For the text-containing cell, return its midpoint in (X, Y) coordinate format. 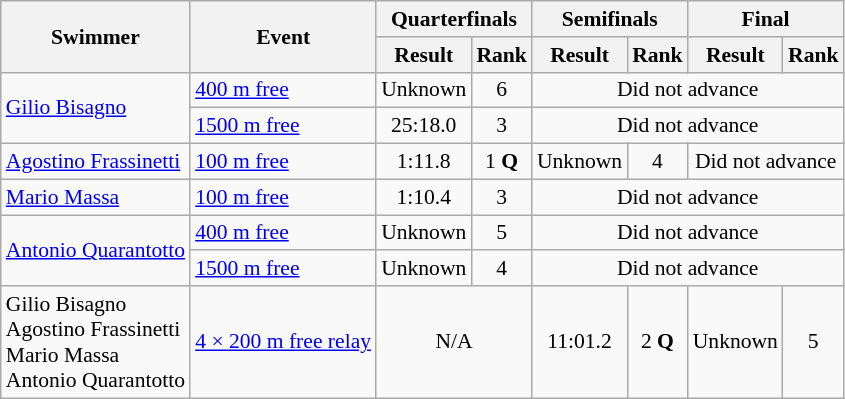
1:11.8 (424, 162)
Gilio Bisagno Agostino Frassinetti Mario Massa Antonio Quarantotto (96, 342)
Antonio Quarantotto (96, 250)
Agostino Frassinetti (96, 162)
Semifinals (610, 19)
Mario Massa (96, 197)
N/A (454, 342)
11:01.2 (580, 342)
4 × 200 m free relay (283, 342)
2 Q (658, 342)
Event (283, 36)
1 Q (502, 162)
Gilio Bisagno (96, 108)
Final (766, 19)
1:10.4 (424, 197)
25:18.0 (424, 126)
Swimmer (96, 36)
6 (502, 90)
Quarterfinals (454, 19)
